Return the (x, y) coordinate for the center point of the cell that contains the specified text.  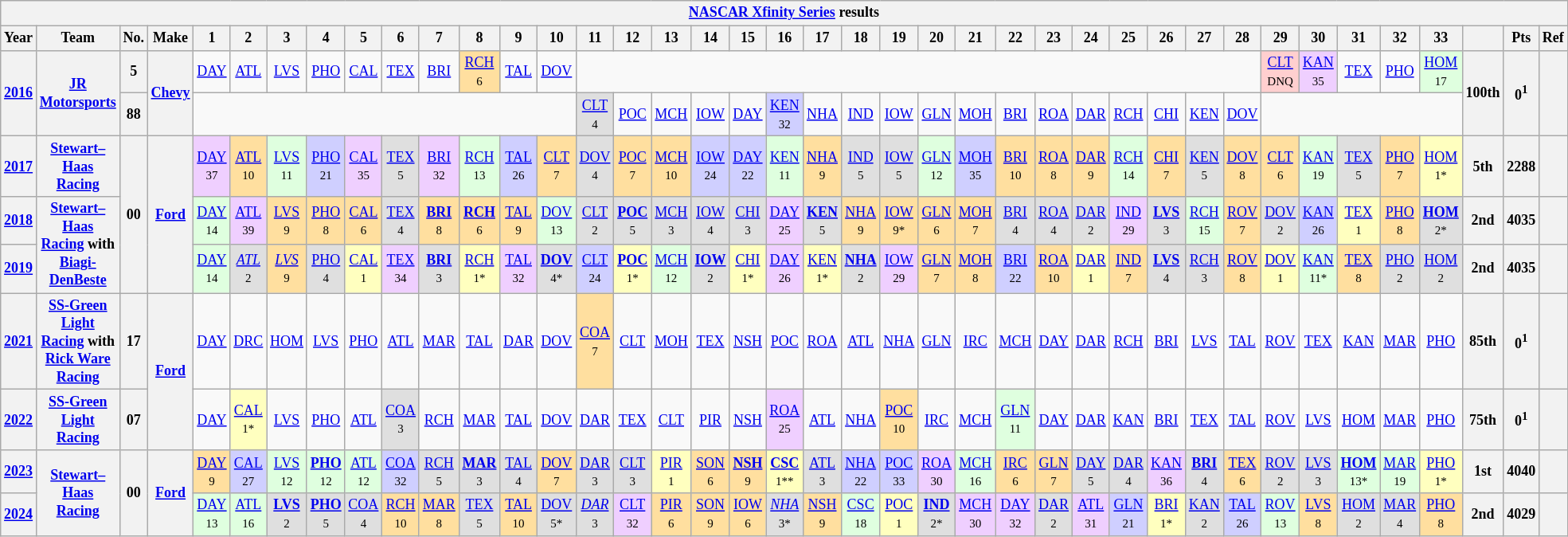
10 (556, 38)
CAL (363, 72)
SON9 (710, 515)
Team (78, 38)
ATL16 (248, 515)
TEX6 (1242, 472)
HOM2* (1441, 221)
DOV5* (556, 515)
2018 (19, 221)
MCH12 (672, 269)
ATL2 (248, 269)
ROA30 (936, 472)
IND2* (936, 515)
PIR6 (672, 515)
88 (134, 115)
PHO12 (326, 472)
CHI3 (748, 221)
DOV4 (595, 166)
CAL6 (363, 221)
Year (19, 38)
NASCAR Xfinity Series results (784, 13)
15 (748, 38)
CLTDNQ (1281, 72)
POC1 (899, 515)
7 (439, 38)
ATL31 (1091, 515)
ROA4 (1054, 221)
DAY37 (212, 166)
PHO1* (1441, 472)
IOW4 (710, 221)
RCH3 (1204, 269)
COA4 (363, 515)
DAR9 (1091, 166)
PIR (710, 420)
CLT6 (1281, 166)
DRC (248, 341)
IND5 (860, 166)
ROA10 (1054, 269)
CLT32 (632, 515)
MOH7 (975, 221)
22 (1015, 38)
85th (1483, 341)
14 (710, 38)
IOW24 (710, 166)
KAN35 (1318, 72)
KAN19 (1318, 166)
POC7 (632, 166)
30 (1318, 38)
25 (1128, 38)
CLT3 (632, 472)
ROA25 (785, 420)
DAY5 (1091, 472)
CHI7 (1167, 166)
16 (785, 38)
MCH10 (672, 166)
2024 (19, 515)
MOH35 (975, 166)
Ref (1554, 38)
ROA8 (1054, 166)
27 (1204, 38)
8 (479, 38)
Chevy (170, 92)
BRI3 (439, 269)
POC33 (899, 472)
100th (1483, 92)
TAL32 (519, 269)
33 (1441, 38)
BRI1* (1167, 515)
HOM17 (1441, 72)
CHI1* (748, 269)
PHO21 (326, 166)
HOM1* (1441, 166)
DAY9 (212, 472)
DOV7 (556, 472)
2023 (19, 472)
GLN6 (936, 221)
RCH10 (401, 515)
2019 (19, 269)
IOW9* (899, 221)
KAN26 (1318, 221)
MOH8 (975, 269)
TAL9 (519, 221)
TEX8 (1359, 269)
IOW6 (748, 515)
RCH14 (1128, 166)
DAY26 (785, 269)
13 (672, 38)
IOW5 (899, 166)
11 (595, 38)
TEX34 (401, 269)
IND7 (1128, 269)
ROV8 (1242, 269)
DAY22 (748, 166)
LVS12 (287, 472)
RCH15 (1204, 221)
DOV1 (1281, 269)
NHA3* (785, 515)
TAL4 (519, 472)
RCH13 (479, 166)
BRI22 (1015, 269)
Make (170, 38)
MCH16 (975, 472)
TEX4 (401, 221)
75th (1483, 420)
KAN2 (1204, 515)
CAL35 (363, 166)
Stewart–Haas Racing with Biagi-DenBeste (78, 245)
NHA22 (860, 472)
4040 (1521, 472)
LVS11 (287, 166)
23 (1054, 38)
GLN12 (936, 166)
ROV2 (1281, 472)
CAL27 (248, 472)
PHO5 (326, 515)
2288 (1521, 166)
2016 (19, 92)
No. (134, 38)
CLT24 (595, 269)
PHO7 (1400, 166)
HOM13* (1359, 472)
LVS4 (1167, 269)
IND (860, 115)
Pts (1521, 38)
BRI8 (439, 221)
CLT2 (595, 221)
BRI10 (1015, 166)
KEN32 (785, 115)
IRC6 (1015, 472)
26 (1167, 38)
29 (1281, 38)
MCH3 (672, 221)
IOW29 (899, 269)
3 (287, 38)
1 (212, 38)
BRI32 (439, 166)
MAR19 (1400, 472)
2 (248, 38)
TAL10 (519, 515)
ATL3 (823, 472)
KAN11* (1318, 269)
CLT7 (556, 166)
20 (936, 38)
NHA2 (860, 269)
2022 (19, 420)
1st (1483, 472)
19 (899, 38)
JR Motorsports (78, 92)
DAY13 (212, 515)
MAR8 (439, 515)
SON6 (710, 472)
DAR1 (1091, 269)
4 (326, 38)
CAL1 (363, 269)
MAR3 (479, 472)
POC1* (632, 269)
PIR1 (672, 472)
SS-Green Light Racing with Rick Ware Racing (78, 341)
COA3 (401, 420)
DOV2 (1281, 221)
RCH1* (479, 269)
IOW2 (710, 269)
4029 (1521, 515)
24 (1091, 38)
COA7 (595, 341)
2021 (19, 341)
RCH5 (439, 472)
DOV4* (556, 269)
2017 (19, 166)
KEN (1204, 115)
KEN11 (785, 166)
ROV7 (1242, 221)
ATL10 (248, 166)
18 (860, 38)
POC5 (632, 221)
5th (1483, 166)
PHO4 (326, 269)
LVS2 (287, 515)
KEN1* (823, 269)
DAY32 (1015, 515)
31 (1359, 38)
KAN36 (1167, 472)
DOV13 (556, 221)
GLN21 (1128, 515)
ROV13 (1281, 515)
TEX1 (1359, 221)
MCH30 (975, 515)
DAY25 (785, 221)
IND29 (1128, 221)
32 (1400, 38)
LVS8 (1318, 515)
21 (975, 38)
ATL12 (363, 472)
POC10 (899, 420)
MAR4 (1400, 515)
28 (1242, 38)
PHO2 (1400, 269)
CLT4 (595, 115)
SS-Green Light Racing (78, 420)
CSC18 (860, 515)
12 (632, 38)
9 (519, 38)
6 (401, 38)
CHI (1167, 115)
DOV8 (1242, 166)
ATL39 (248, 221)
CAL1* (248, 420)
07 (134, 420)
DAR4 (1128, 472)
CSC1** (785, 472)
GLN11 (1015, 420)
COA32 (401, 472)
